Identify which cell holds the provided text, then report its (x, y) central coordinate. 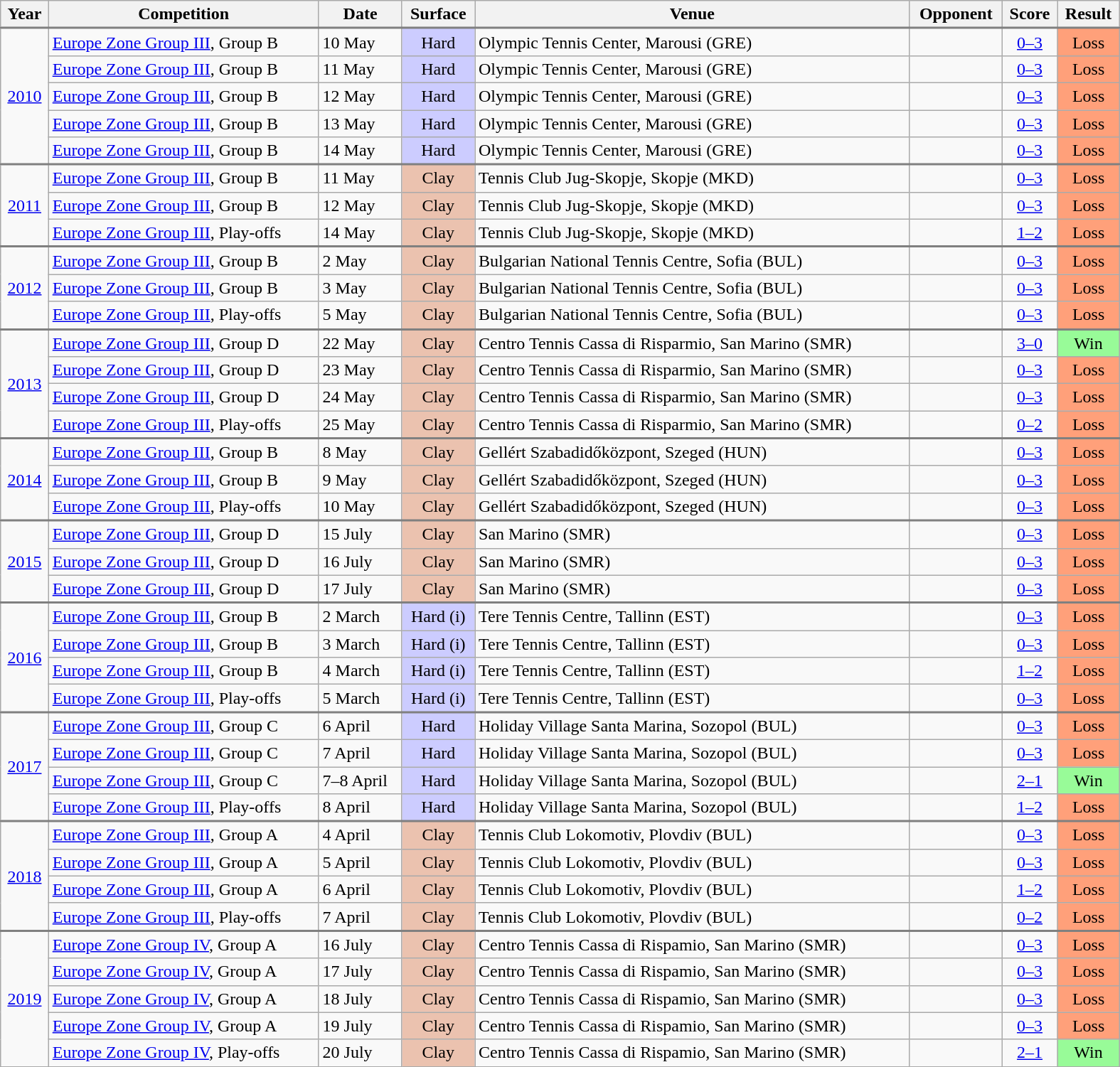
2014 (24, 479)
2019 (24, 998)
Score (1030, 14)
15 July (360, 535)
9 May (360, 479)
Year (24, 14)
Surface (438, 14)
Opponent (956, 14)
2012 (24, 288)
2013 (24, 384)
8 April (360, 808)
3–0 (1030, 343)
2 March (360, 617)
Venue (693, 14)
Date (360, 14)
5 May (360, 316)
Europe Zone Group IV, Play-offs (183, 1053)
2 May (360, 260)
2017 (24, 767)
5 March (360, 698)
18 July (360, 999)
19 July (360, 1026)
13 May (360, 123)
20 July (360, 1053)
3 March (360, 644)
2011 (24, 205)
8 May (360, 452)
Competition (183, 14)
2016 (24, 658)
5 April (360, 862)
2015 (24, 562)
22 May (360, 343)
4 April (360, 835)
2018 (24, 876)
23 May (360, 370)
7–8 April (360, 780)
25 May (360, 425)
2010 (24, 97)
24 May (360, 397)
3 May (360, 288)
4 March (360, 671)
Result (1088, 14)
